From the cell containing the given text, extract its center point as [x, y] coordinate. 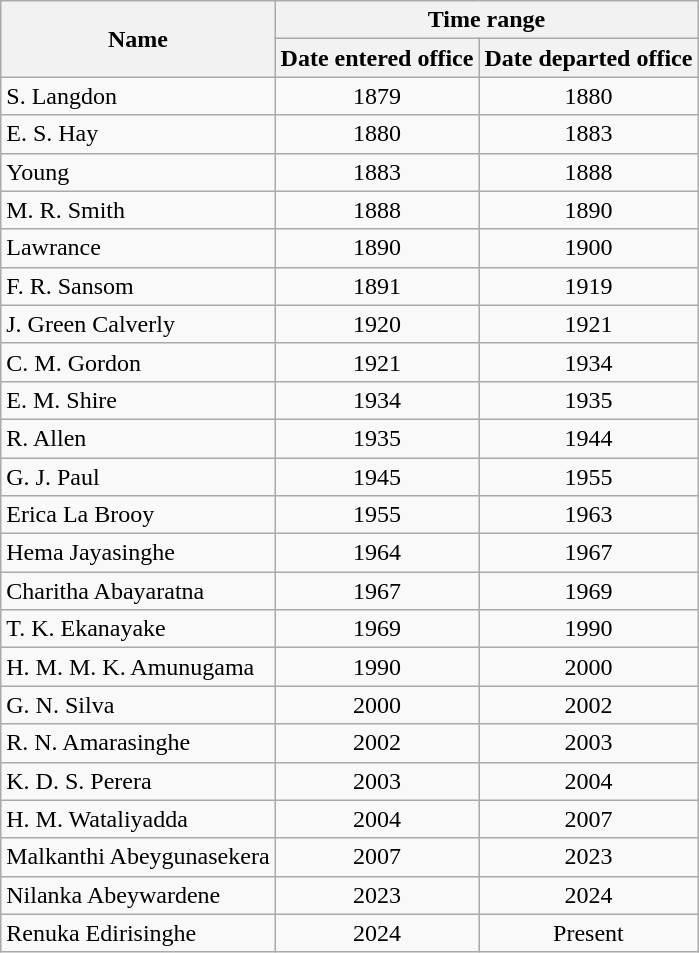
1945 [377, 477]
1944 [588, 438]
Time range [486, 20]
G. J. Paul [138, 477]
1920 [377, 324]
J. Green Calverly [138, 324]
1879 [377, 96]
1891 [377, 286]
H. M. M. K. Amunugama [138, 667]
S. Langdon [138, 96]
Lawrance [138, 248]
R. Allen [138, 438]
R. N. Amarasinghe [138, 743]
F. R. Sansom [138, 286]
Renuka Edirisinghe [138, 933]
K. D. S. Perera [138, 781]
E. S. Hay [138, 134]
1963 [588, 515]
Date departed office [588, 58]
Nilanka Abeywardene [138, 895]
E. M. Shire [138, 400]
1900 [588, 248]
Malkanthi Abeygunasekera [138, 857]
M. R. Smith [138, 210]
G. N. Silva [138, 705]
T. K. Ekanayake [138, 629]
1919 [588, 286]
Young [138, 172]
Date entered office [377, 58]
Charitha Abayaratna [138, 591]
Present [588, 933]
C. M. Gordon [138, 362]
Name [138, 39]
Erica La Brooy [138, 515]
Hema Jayasinghe [138, 553]
H. M. Wataliyadda [138, 819]
1964 [377, 553]
